Output the [X, Y] coordinate of the center of the cell containing the given text.  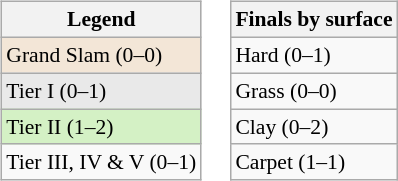
Carpet (1–1) [314, 162]
Clay (0–2) [314, 127]
Finals by surface [314, 20]
Tier II (1–2) [101, 127]
Tier III, IV & V (0–1) [101, 162]
Tier I (0–1) [101, 91]
Grass (0–0) [314, 91]
Grand Slam (0–0) [101, 55]
Hard (0–1) [314, 55]
Legend [101, 20]
